Return (X, Y) of the center of cell containing provided text 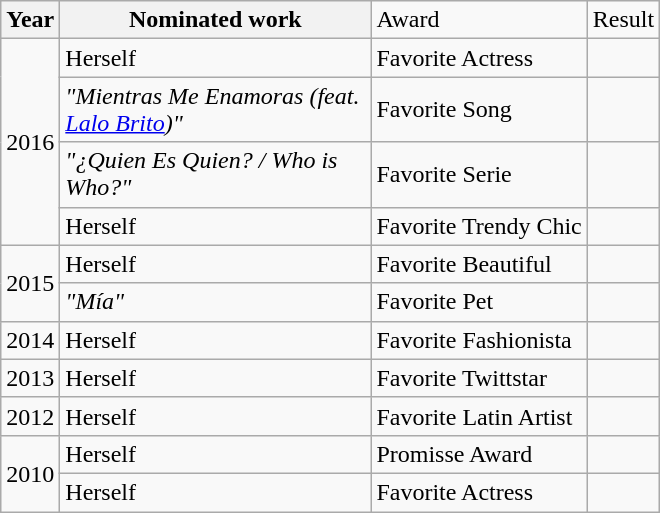
2015 (30, 283)
"Mientras Me Enamoras (feat. Lalo Brito)" (216, 110)
"¿Quien Es Quien? / Who is Who?" (216, 174)
Promisse Award (479, 454)
Favorite Serie (479, 174)
Award (479, 20)
2010 (30, 473)
Favorite Pet (479, 302)
2016 (30, 142)
"Mía" (216, 302)
Year (30, 20)
2012 (30, 416)
Result (623, 20)
Favorite Trendy Chic (479, 226)
Nominated work (216, 20)
Favorite Song (479, 110)
Favorite Latin Artist (479, 416)
2013 (30, 378)
2014 (30, 340)
Favorite Fashionista (479, 340)
Favorite Beautiful (479, 264)
Favorite Twittstar (479, 378)
